Extract the [X, Y] coordinate from the center of the cell holding the provided text.  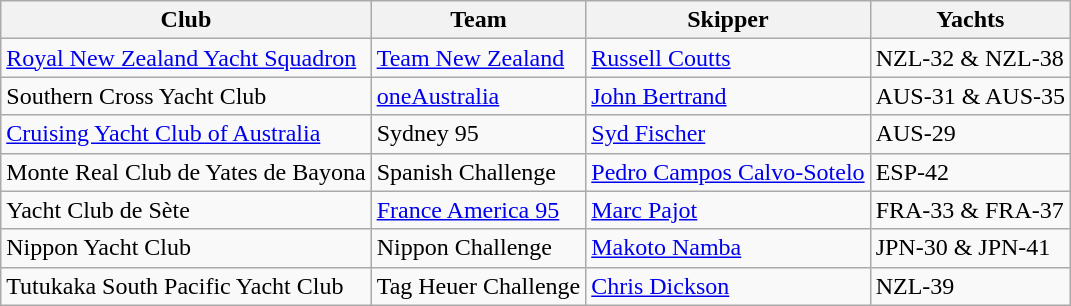
JPN-30 & JPN-41 [970, 248]
France America 95 [478, 210]
Chris Dickson [728, 286]
Southern Cross Yacht Club [186, 96]
Team New Zealand [478, 58]
Tutukaka South Pacific Yacht Club [186, 286]
Yachts [970, 20]
Makoto Namba [728, 248]
Royal New Zealand Yacht Squadron [186, 58]
ESP-42 [970, 172]
Marc Pajot [728, 210]
AUS-31 & AUS-35 [970, 96]
Nippon Challenge [478, 248]
Nippon Yacht Club [186, 248]
Cruising Yacht Club of Australia [186, 134]
Sydney 95 [478, 134]
John Bertrand [728, 96]
Yacht Club de Sète [186, 210]
Spanish Challenge [478, 172]
Skipper [728, 20]
Monte Real Club de Yates de Bayona [186, 172]
oneAustralia [478, 96]
NZL-39 [970, 286]
Club [186, 20]
Team [478, 20]
NZL-32 & NZL-38 [970, 58]
AUS-29 [970, 134]
FRA-33 & FRA-37 [970, 210]
Pedro Campos Calvo-Sotelo [728, 172]
Tag Heuer Challenge [478, 286]
Syd Fischer [728, 134]
Russell Coutts [728, 58]
